Detect which cell encompasses the target text, then output its [x, y] center coordinate. 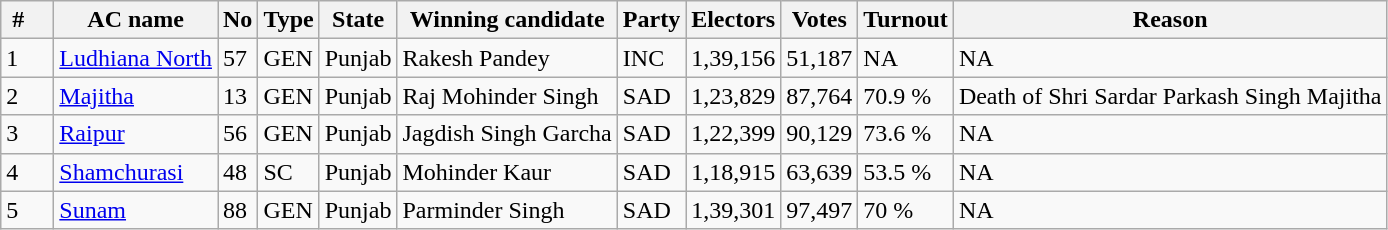
Votes [820, 20]
Parminder Singh [507, 210]
63,639 [820, 172]
1,39,156 [734, 58]
70.9 % [906, 96]
88 [238, 210]
Raipur [136, 134]
2 [28, 96]
97,497 [820, 210]
INC [651, 58]
Jagdish Singh Garcha [507, 134]
Reason [1170, 20]
53.5 % [906, 172]
90,129 [820, 134]
57 [238, 58]
1,22,399 [734, 134]
State [358, 20]
Mohinder Kaur [507, 172]
Winning candidate [507, 20]
1,39,301 [734, 210]
87,764 [820, 96]
48 [238, 172]
AC name [136, 20]
1,23,829 [734, 96]
73.6 % [906, 134]
Raj Mohinder Singh [507, 96]
Type [288, 20]
3 [28, 134]
# [28, 20]
1 [28, 58]
Turnout [906, 20]
SC [288, 172]
Majitha [136, 96]
13 [238, 96]
Electors [734, 20]
51,187 [820, 58]
70 % [906, 210]
5 [28, 210]
56 [238, 134]
Death of Shri Sardar Parkash Singh Majitha [1170, 96]
Rakesh Pandey [507, 58]
Party [651, 20]
No [238, 20]
Sunam [136, 210]
Shamchurasi [136, 172]
4 [28, 172]
Ludhiana North [136, 58]
1,18,915 [734, 172]
